Return [X, Y] of the center of cell containing provided text 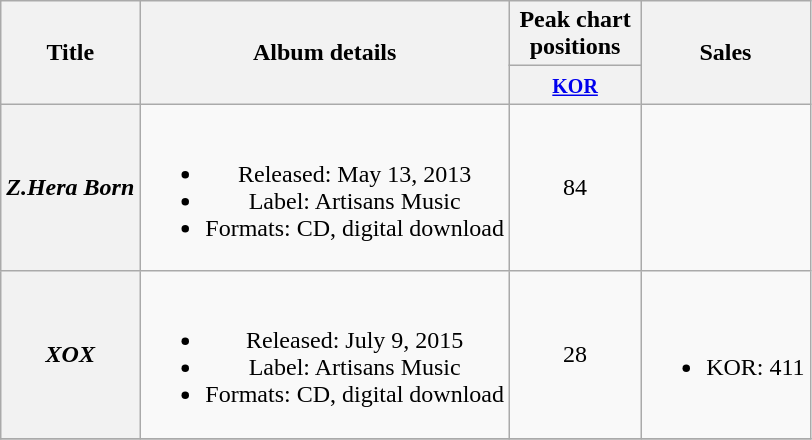
XOX [70, 354]
Album details [325, 52]
28 [576, 354]
Released: May 13, 2013Label: Artisans MusicFormats: CD, digital download [325, 188]
84 [576, 188]
KOR: 411 [726, 354]
Peak chart positions [576, 34]
KOR [576, 85]
Released: July 9, 2015Label: Artisans MusicFormats: CD, digital download [325, 354]
Z.Hera Born [70, 188]
Sales [726, 52]
Title [70, 52]
